Detect which cell encompasses the target text, then output its (X, Y) center coordinate. 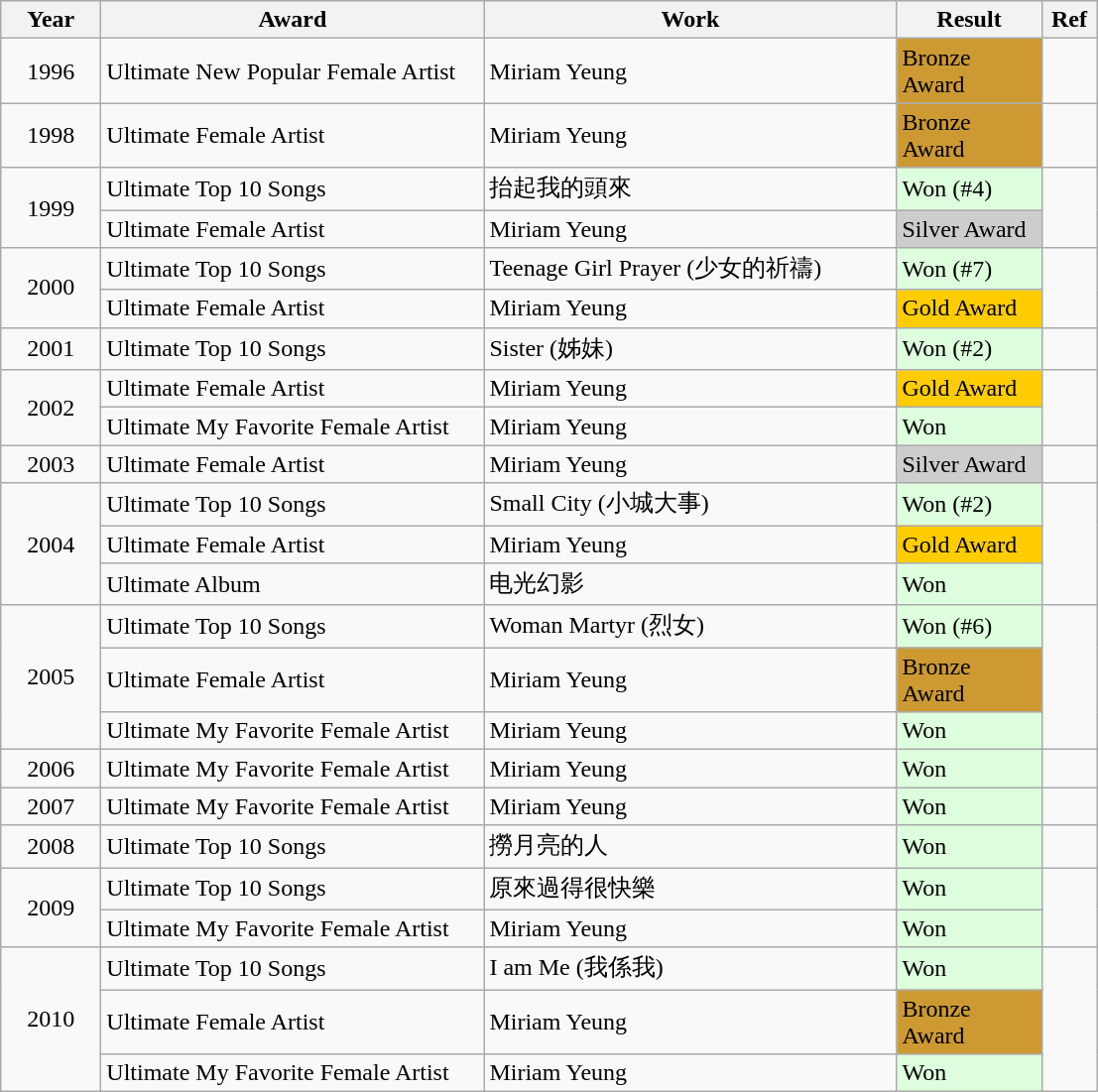
Won (#4) (969, 188)
1998 (52, 135)
Small City (小城大事) (690, 504)
Won (#7) (969, 270)
1999 (52, 208)
2005 (52, 677)
2009 (52, 907)
撈月亮的人 (690, 847)
Year (52, 20)
Award (293, 20)
抬起我的頭來 (690, 188)
Work (690, 20)
2007 (52, 806)
Teenage Girl Prayer (少女的祈禱) (690, 270)
Woman Martyr (烈女) (690, 627)
2001 (52, 349)
2002 (52, 408)
Result (969, 20)
Ultimate Album (293, 585)
2010 (52, 1020)
2003 (52, 464)
2004 (52, 544)
电光幻影 (690, 585)
I am Me (我係我) (690, 968)
Ref (1069, 20)
Won (#6) (969, 627)
2006 (52, 769)
2008 (52, 847)
Ultimate New Popular Female Artist (293, 71)
原來過得很快樂 (690, 889)
2000 (52, 288)
1996 (52, 71)
Sister (姊妹) (690, 349)
